Search for the cell housing the specified text and yield its (X, Y) center coordinate. 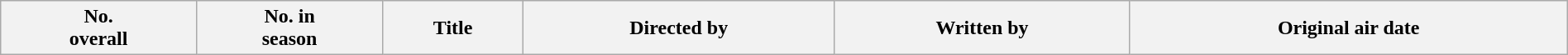
No.overall (99, 28)
Written by (982, 28)
No. inseason (289, 28)
Title (453, 28)
Directed by (678, 28)
Original air date (1348, 28)
